Return the [x, y] coordinate for the center point of the cell that contains the specified text.  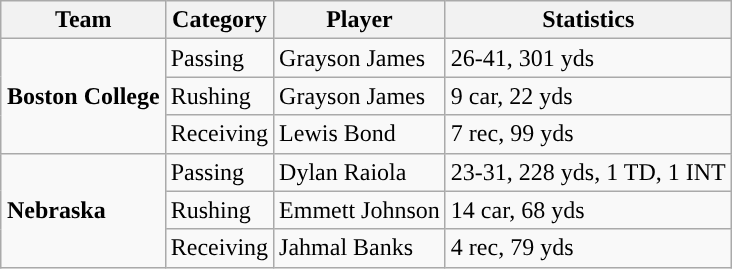
Player [360, 20]
7 rec, 99 yds [588, 134]
Dylan Raiola [360, 172]
23-31, 228 yds, 1 TD, 1 INT [588, 172]
Boston College [83, 96]
Team [83, 20]
Category [219, 20]
9 car, 22 yds [588, 96]
Statistics [588, 20]
Emmett Johnson [360, 210]
14 car, 68 yds [588, 210]
26-41, 301 yds [588, 58]
Jahmal Banks [360, 248]
Nebraska [83, 210]
Lewis Bond [360, 134]
4 rec, 79 yds [588, 248]
